Detect which cell encompasses the target text, then output its [x, y] center coordinate. 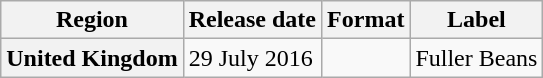
Label [476, 20]
Region [92, 20]
Fuller Beans [476, 58]
Format [366, 20]
29 July 2016 [252, 58]
Release date [252, 20]
United Kingdom [92, 58]
